Detect which cell encompasses the target text, then output its (X, Y) center coordinate. 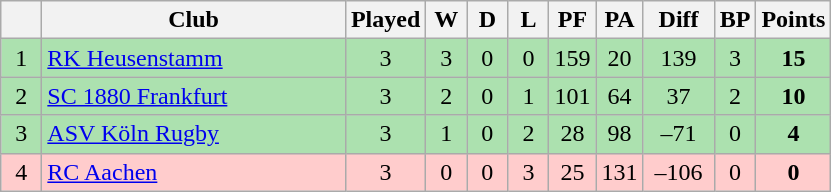
–106 (678, 172)
15 (794, 58)
20 (620, 58)
RC Aachen (194, 172)
L (528, 20)
RK Heusenstamm (194, 58)
25 (572, 172)
W (446, 20)
BP (735, 20)
101 (572, 96)
159 (572, 58)
98 (620, 134)
139 (678, 58)
D (488, 20)
–71 (678, 134)
28 (572, 134)
SC 1880 Frankfurt (194, 96)
37 (678, 96)
131 (620, 172)
Played (385, 20)
Club (194, 20)
PA (620, 20)
PF (572, 20)
ASV Köln Rugby (194, 134)
64 (620, 96)
Points (794, 20)
10 (794, 96)
Diff (678, 20)
